Find where the given text appears and provide that cell's center as [x, y] coordinate. 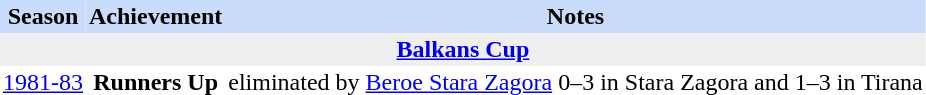
Notes [575, 16]
Season [43, 16]
Achievement [156, 16]
Balkans Cup [463, 50]
